Output the (x, y) coordinate of the center of the cell containing the given text.  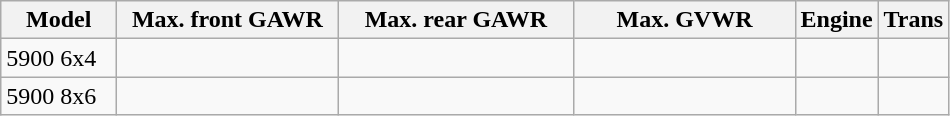
Max. rear GAWR (456, 20)
Max. front GAWR (228, 20)
Max. GVWR (684, 20)
5900 6x4 (59, 58)
5900 8x6 (59, 96)
Engine (836, 20)
Trans (914, 20)
Model (59, 20)
